Output the (x, y) coordinate of the center of the cell containing the given text.  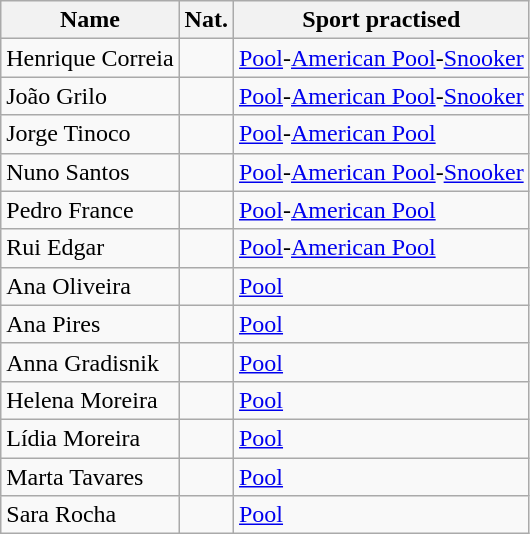
Ana Pires (90, 324)
Lídia Moreira (90, 438)
Sport practised (381, 20)
Helena Moreira (90, 400)
Anna Gradisnik (90, 362)
João Grilo (90, 96)
Marta Tavares (90, 477)
Nuno Santos (90, 172)
Jorge Tinoco (90, 134)
Ana Oliveira (90, 286)
Henrique Correia (90, 58)
Rui Edgar (90, 248)
Sara Rocha (90, 515)
Name (90, 20)
Pedro France (90, 210)
Nat. (206, 20)
